From the cell containing the given text, extract its center point as (x, y) coordinate. 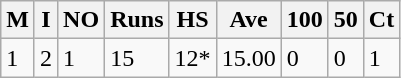
I (46, 20)
2 (46, 58)
Runs (137, 20)
50 (346, 20)
Ave (248, 20)
15 (137, 58)
HS (192, 20)
100 (304, 20)
15.00 (248, 58)
Ct (381, 20)
M (18, 20)
NO (82, 20)
12* (192, 58)
